Return (x, y) of the center of cell containing provided text 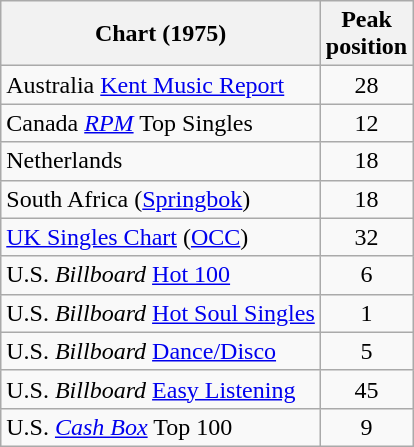
6 (366, 275)
South Africa (Springbok) (161, 199)
5 (366, 351)
45 (366, 389)
U.S. Billboard Dance/Disco (161, 351)
32 (366, 237)
UK Singles Chart (OCC) (161, 237)
Peakposition (366, 34)
9 (366, 427)
U.S. Billboard Hot Soul Singles (161, 313)
U.S. Billboard Easy Listening (161, 389)
12 (366, 123)
U.S. Billboard Hot 100 (161, 275)
U.S. Cash Box Top 100 (161, 427)
28 (366, 85)
Australia Kent Music Report (161, 85)
1 (366, 313)
Netherlands (161, 161)
Canada RPM Top Singles (161, 123)
Chart (1975) (161, 34)
